Provide the (X, Y) coordinate of the cell's center where the given text is located.  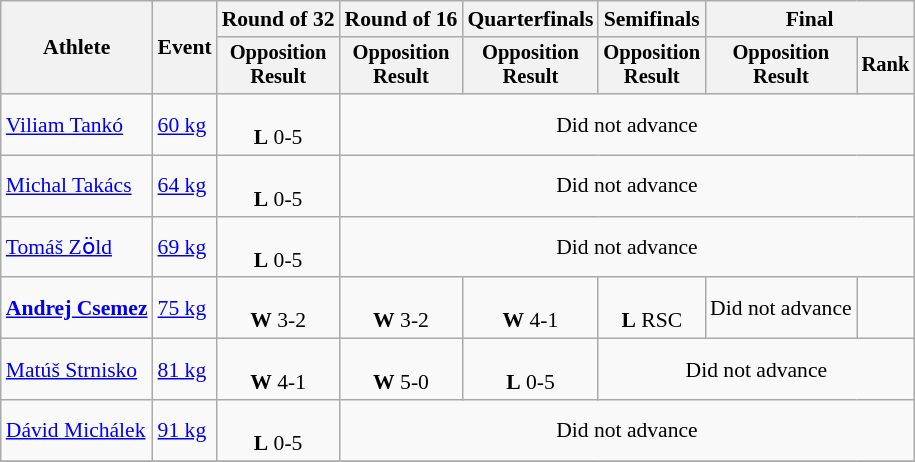
Tomáš Zӧld (77, 248)
W 5-0 (402, 370)
Event (185, 48)
Quarterfinals (530, 19)
Semifinals (652, 19)
Matúš Strnisko (77, 370)
Athlete (77, 48)
L RSC (652, 308)
Michal Takács (77, 186)
Rank (886, 66)
Round of 16 (402, 19)
69 kg (185, 248)
Andrej Csemez (77, 308)
Dávid Michálek (77, 430)
75 kg (185, 308)
81 kg (185, 370)
Viliam Tankó (77, 124)
Round of 32 (278, 19)
Final (810, 19)
64 kg (185, 186)
91 kg (185, 430)
60 kg (185, 124)
